Return (X, Y) of the center of cell containing provided text 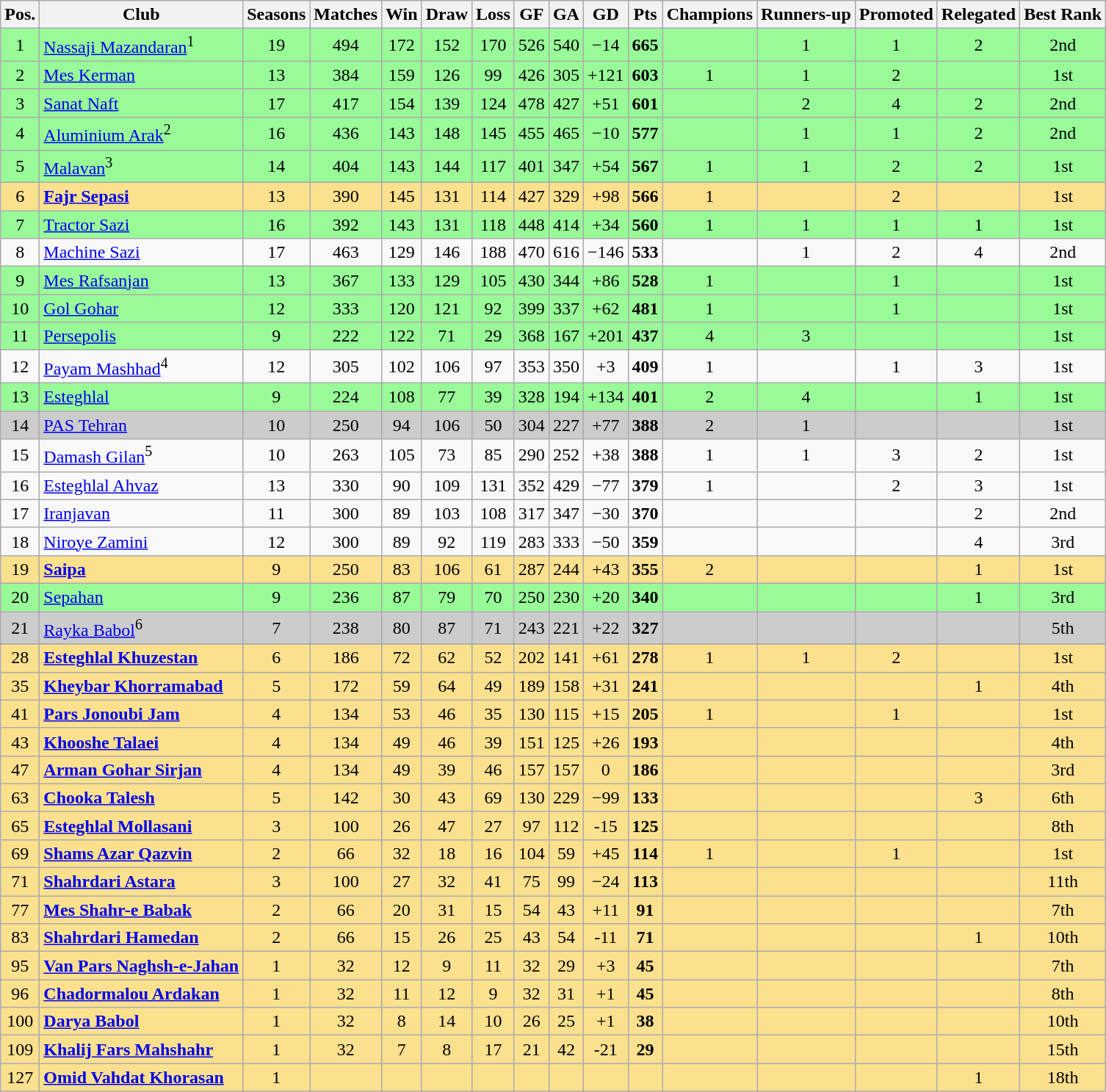
Darya Babol (141, 1022)
379 (645, 485)
448 (532, 225)
141 (565, 658)
11th (1063, 882)
144 (447, 166)
52 (494, 658)
42 (565, 1049)
350 (565, 367)
Mes Kerman (141, 75)
Van Pars Naghsh-e-Jahan (141, 966)
Tractor Sazi (141, 225)
327 (645, 629)
103 (447, 513)
Fajr Sepasi (141, 197)
Omid Vahdat Khorasan (141, 1077)
63 (21, 798)
Win (402, 15)
194 (565, 397)
−14 (605, 46)
224 (346, 397)
528 (645, 281)
229 (565, 798)
151 (532, 742)
5th (1063, 629)
GD (605, 15)
Damash Gilan5 (141, 455)
PAS Tehran (141, 425)
236 (346, 597)
+34 (605, 225)
146 (447, 253)
Loss (494, 15)
+121 (605, 75)
540 (565, 46)
470 (532, 253)
+61 (605, 658)
283 (532, 541)
Relegated (978, 15)
Saipa (141, 569)
30 (402, 798)
577 (645, 134)
90 (402, 485)
244 (565, 569)
18th (1063, 1077)
Best Rank (1063, 15)
221 (565, 629)
603 (645, 75)
Malavan3 (141, 166)
Esteghlal Ahvaz (141, 485)
+31 (605, 686)
463 (346, 253)
+86 (605, 281)
437 (645, 336)
+43 (605, 569)
+45 (605, 854)
127 (21, 1077)
304 (532, 425)
Shahrdari Astara (141, 882)
Matches (346, 15)
152 (447, 46)
Seasons (276, 15)
328 (532, 397)
79 (447, 597)
Iranjavan (141, 513)
70 (494, 597)
+38 (605, 455)
Aluminium Arak2 (141, 134)
80 (402, 629)
61 (494, 569)
355 (645, 569)
−50 (605, 541)
Kheybar Khorramabad (141, 686)
121 (447, 308)
+98 (605, 197)
359 (645, 541)
Esteghlal Mollasani (141, 825)
91 (645, 910)
−10 (605, 134)
417 (346, 103)
GA (565, 15)
616 (565, 253)
Club (141, 15)
142 (346, 798)
126 (447, 75)
15th (1063, 1049)
+77 (605, 425)
330 (346, 485)
72 (402, 658)
+62 (605, 308)
290 (532, 455)
+15 (605, 714)
399 (532, 308)
53 (402, 714)
Machine Sazi (141, 253)
263 (346, 455)
287 (532, 569)
62 (447, 658)
533 (645, 253)
28 (21, 658)
95 (21, 966)
−30 (605, 513)
64 (447, 686)
Niroye Zamini (141, 541)
436 (346, 134)
367 (346, 281)
Khooshe Talaei (141, 742)
Pars Jonoubi Jam (141, 714)
352 (532, 485)
−24 (605, 882)
Chadormalou Ardakan (141, 994)
494 (346, 46)
+20 (605, 597)
414 (565, 225)
238 (346, 629)
193 (645, 742)
Pos. (21, 15)
0 (605, 770)
+54 (605, 166)
Khalij Fars Mahshahr (141, 1049)
-11 (605, 938)
122 (402, 336)
Sepahan (141, 597)
Pts (645, 15)
Champions (709, 15)
344 (565, 281)
481 (645, 308)
404 (346, 166)
113 (645, 882)
Draw (447, 15)
426 (532, 75)
158 (565, 686)
104 (532, 854)
243 (532, 629)
75 (532, 882)
85 (494, 455)
73 (447, 455)
+134 (605, 397)
−77 (605, 485)
Mes Shahr-e Babak (141, 910)
167 (565, 336)
119 (494, 541)
154 (402, 103)
Rayka Babol6 (141, 629)
+11 (605, 910)
317 (532, 513)
94 (402, 425)
409 (645, 367)
159 (402, 75)
560 (645, 225)
384 (346, 75)
665 (645, 46)
Promoted (896, 15)
38 (645, 1022)
Sanat Naft (141, 103)
465 (565, 134)
-15 (605, 825)
455 (532, 134)
567 (645, 166)
222 (346, 336)
124 (494, 103)
Nassaji Mazandaran1 (141, 46)
−146 (605, 253)
Shams Azar Qazvin (141, 854)
390 (346, 197)
-21 (605, 1049)
Persepolis (141, 336)
+201 (605, 336)
Gol Gohar (141, 308)
429 (565, 485)
6th (1063, 798)
Esteghlal Khuzestan (141, 658)
Mes Rafsanjan (141, 281)
50 (494, 425)
329 (565, 197)
601 (645, 103)
115 (565, 714)
96 (21, 994)
+26 (605, 742)
478 (532, 103)
118 (494, 225)
120 (402, 308)
65 (21, 825)
Shahrdari Hamedan (141, 938)
112 (565, 825)
241 (645, 686)
353 (532, 367)
Esteghlal (141, 397)
Runners-up (806, 15)
102 (402, 367)
+51 (605, 103)
252 (565, 455)
188 (494, 253)
370 (645, 513)
368 (532, 336)
Arman Gohar Sirjan (141, 770)
202 (532, 658)
566 (645, 197)
189 (532, 686)
227 (565, 425)
139 (447, 103)
392 (346, 225)
430 (532, 281)
Payam Mashhad4 (141, 367)
117 (494, 166)
340 (645, 597)
205 (645, 714)
170 (494, 46)
337 (565, 308)
GF (532, 15)
148 (447, 134)
230 (565, 597)
526 (532, 46)
278 (645, 658)
−99 (605, 798)
Chooka Talesh (141, 798)
+22 (605, 629)
